Find where the given text appears and provide that cell's center as (x, y) coordinate. 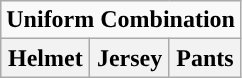
Helmet (46, 58)
Pants (204, 58)
Uniform Combination (121, 20)
Jersey (130, 58)
